Search for the cell housing the specified text and yield its (x, y) center coordinate. 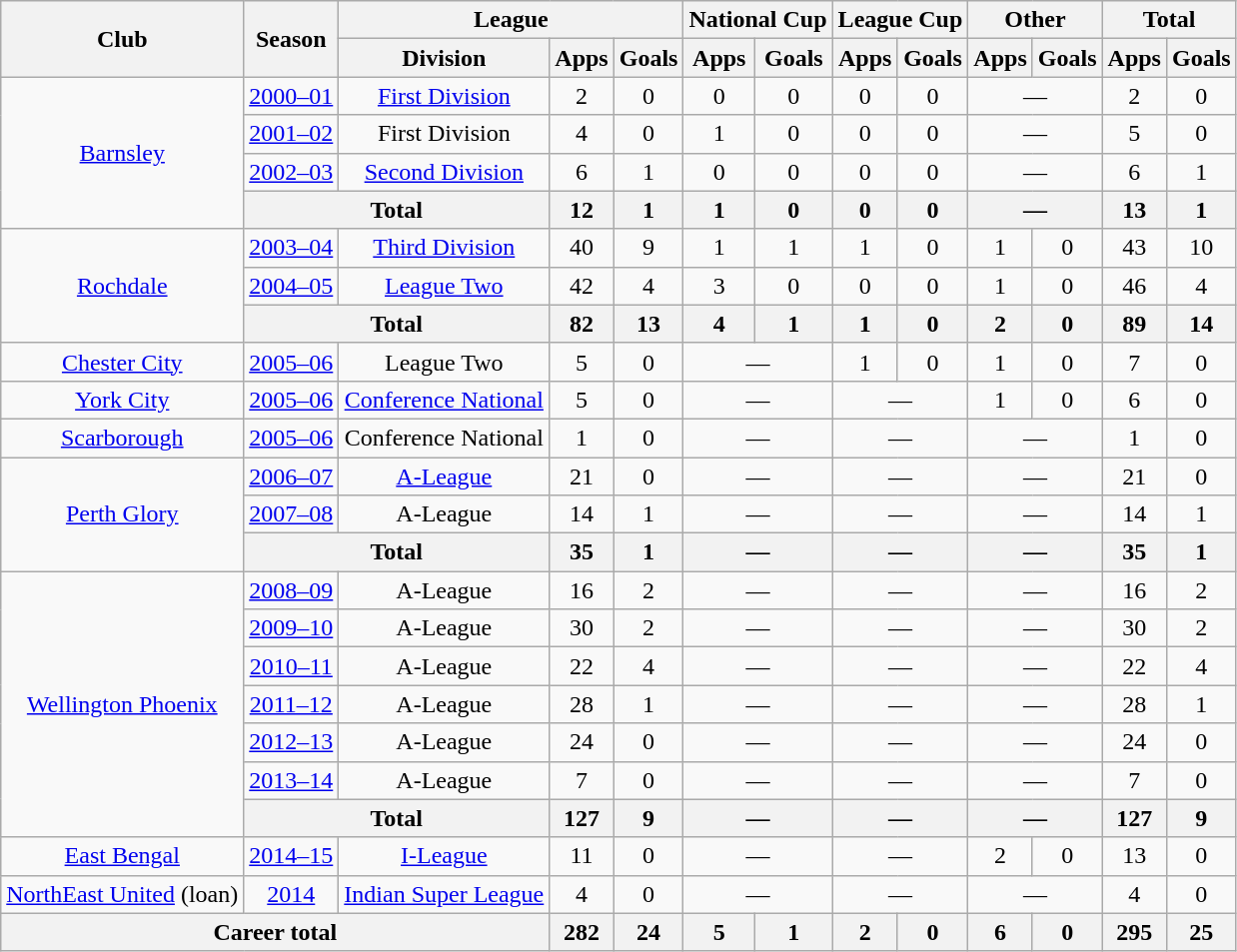
2002–03 (292, 172)
Barnsley (122, 153)
2008–09 (292, 590)
2009–10 (292, 628)
Rochdale (122, 286)
282 (582, 932)
2004–05 (292, 286)
3 (719, 286)
Other (1035, 20)
York City (122, 400)
League Cup (900, 20)
40 (582, 248)
2010–11 (292, 666)
43 (1134, 248)
Indian Super League (444, 894)
2007–08 (292, 514)
25 (1201, 932)
2013–14 (292, 780)
42 (582, 286)
89 (1134, 324)
2012–13 (292, 742)
2014–15 (292, 856)
82 (582, 324)
Club (122, 39)
Second Division (444, 172)
12 (582, 210)
2001–02 (292, 134)
East Bengal (122, 856)
National Cup (757, 20)
Scarborough (122, 438)
2003–04 (292, 248)
46 (1134, 286)
Perth Glory (122, 514)
League (512, 20)
Third Division (444, 248)
Division (444, 58)
10 (1201, 248)
Season (292, 39)
Career total (276, 932)
2014 (292, 894)
11 (582, 856)
Wellington Phoenix (122, 704)
I-League (444, 856)
2011–12 (292, 704)
Chester City (122, 362)
NorthEast United (loan) (122, 894)
2006–07 (292, 476)
295 (1134, 932)
2000–01 (292, 96)
